From the cell containing the given text, extract its center point as [X, Y] coordinate. 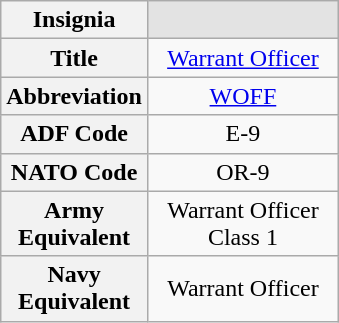
Title [74, 58]
Navy Equivalent [74, 288]
Army Equivalent [74, 224]
Abbreviation [74, 96]
OR-9 [242, 172]
E-9 [242, 134]
ADF Code [74, 134]
WOFF [242, 96]
Insignia [74, 20]
Warrant Officer Class 1 [242, 224]
NATO Code [74, 172]
